Search for the cell housing the specified text and yield its [x, y] center coordinate. 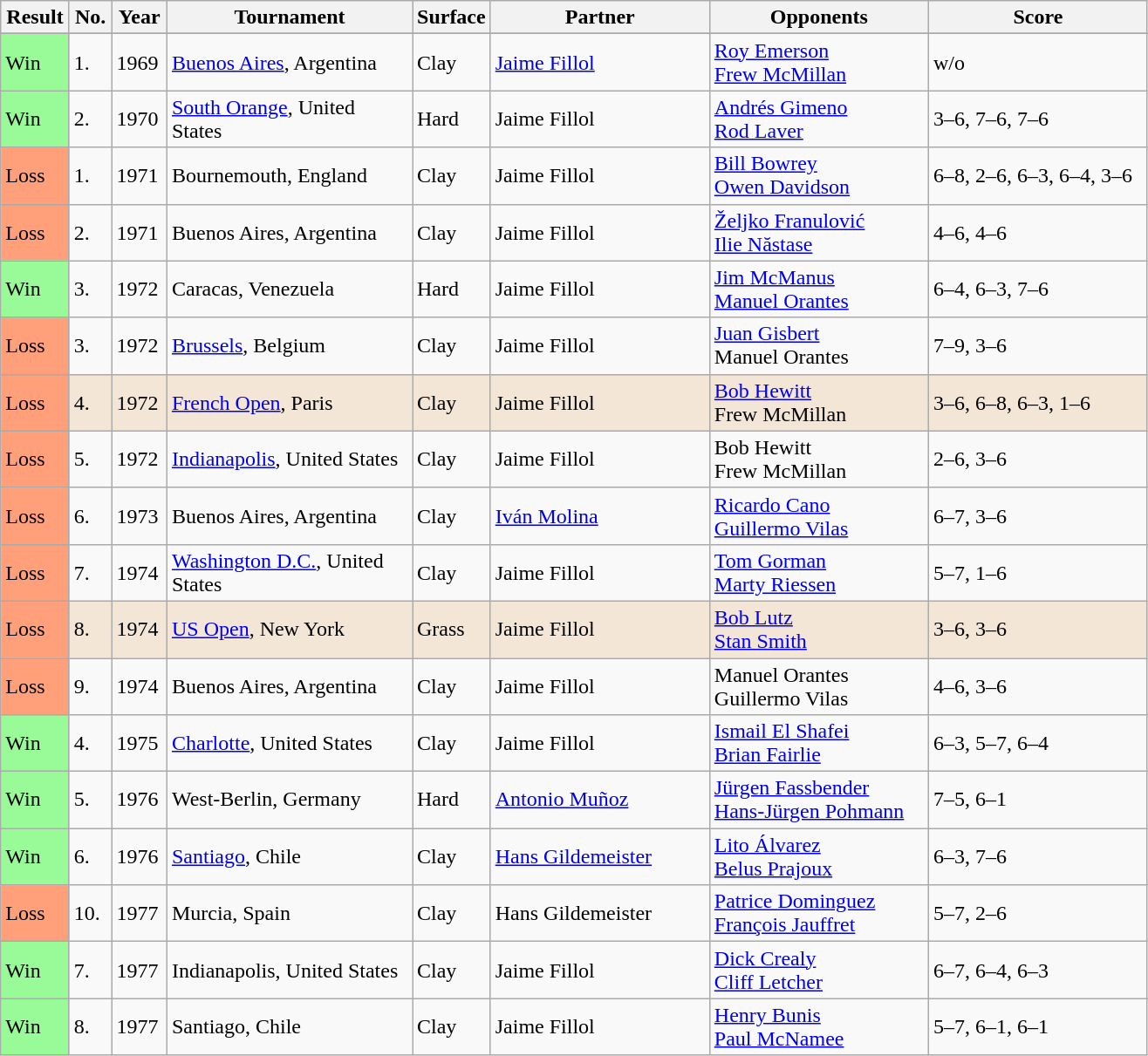
Washington D.C., United States [290, 572]
Manuel Orantes Guillermo Vilas [818, 685]
1975 [140, 743]
Lito Álvarez Belus Prajoux [818, 856]
Ricardo Cano Guillermo Vilas [818, 516]
Dick Crealy Cliff Letcher [818, 970]
Tom Gorman Marty Riessen [818, 572]
1969 [140, 63]
w/o [1038, 63]
7–9, 3–6 [1038, 345]
Opponents [818, 17]
3–6, 7–6, 7–6 [1038, 119]
6–3, 7–6 [1038, 856]
Tournament [290, 17]
10. [91, 914]
Jim McManus Manuel Orantes [818, 290]
Charlotte, United States [290, 743]
Antonio Muñoz [600, 801]
Score [1038, 17]
5–7, 2–6 [1038, 914]
Partner [600, 17]
Bob Lutz Stan Smith [818, 630]
Patrice Dominguez François Jauffret [818, 914]
6–7, 3–6 [1038, 516]
South Orange, United States [290, 119]
Result [35, 17]
Henry Bunis Paul McNamee [818, 1027]
4–6, 4–6 [1038, 232]
Caracas, Venezuela [290, 290]
West-Berlin, Germany [290, 801]
Year [140, 17]
Juan Gisbert Manuel Orantes [818, 345]
Ismail El Shafei Brian Fairlie [818, 743]
3–6, 3–6 [1038, 630]
6–4, 6–3, 7–6 [1038, 290]
Andrés Gimeno Rod Laver [818, 119]
2–6, 3–6 [1038, 459]
Brussels, Belgium [290, 345]
7–5, 6–1 [1038, 801]
French Open, Paris [290, 403]
9. [91, 685]
Roy Emerson Frew McMillan [818, 63]
Jürgen Fassbender Hans-Jürgen Pohmann [818, 801]
4–6, 3–6 [1038, 685]
Bournemouth, England [290, 176]
Grass [451, 630]
Murcia, Spain [290, 914]
6–8, 2–6, 6–3, 6–4, 3–6 [1038, 176]
No. [91, 17]
Iván Molina [600, 516]
Bill Bowrey Owen Davidson [818, 176]
Željko Franulović Ilie Năstase [818, 232]
6–7, 6–4, 6–3 [1038, 970]
5–7, 6–1, 6–1 [1038, 1027]
1970 [140, 119]
1973 [140, 516]
US Open, New York [290, 630]
6–3, 5–7, 6–4 [1038, 743]
3–6, 6–8, 6–3, 1–6 [1038, 403]
5–7, 1–6 [1038, 572]
Surface [451, 17]
